Determine the (x, y) coordinate at the center of the cell enclosing the given text.  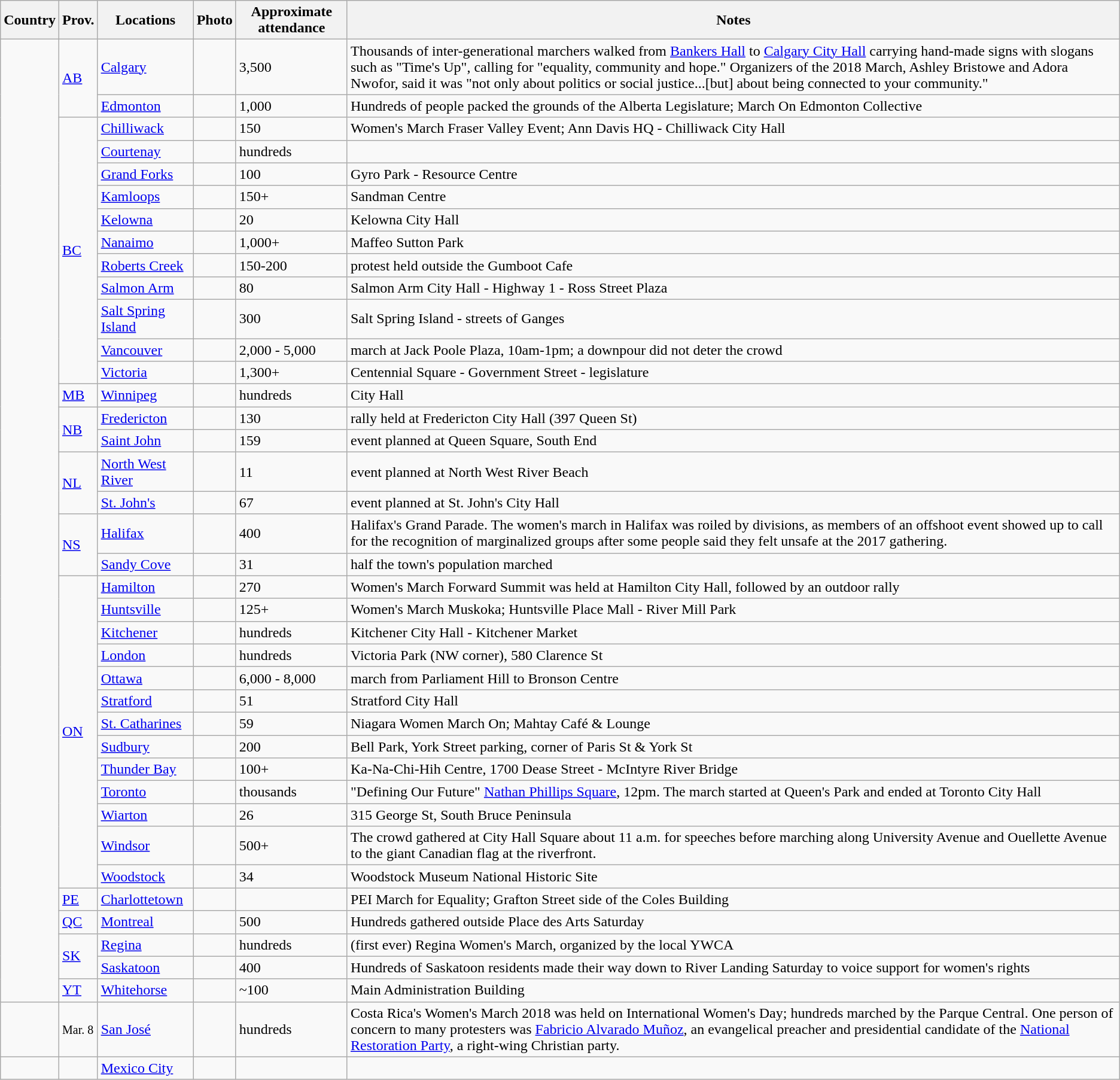
NL (78, 483)
150-200 (291, 265)
London (145, 655)
Main Administration Building (734, 990)
Kitchener City Hall - Kitchener Market (734, 632)
Roberts Creek (145, 265)
Kelowna City Hall (734, 220)
SK (78, 956)
Fredericton (145, 418)
Mar. 8 (78, 1029)
thousands (291, 792)
Sandman Centre (734, 197)
Ka-Na-Chi-Hih Centre, 1700 Dease Street - McIntyre River Bridge (734, 769)
Women's March Forward Summit was held at Hamilton City Hall, followed by an outdoor rally (734, 587)
2,000 - 5,000 (291, 350)
Prov. (78, 20)
Halifax (145, 534)
Huntsville (145, 610)
20 (291, 220)
Edmonton (145, 106)
(first ever) Regina Women's March, organized by the local YWCA (734, 945)
Niagara Women March On; Mahtay Café & Lounge (734, 723)
26 (291, 815)
150 (291, 129)
Vancouver (145, 350)
Chilliwack (145, 129)
rally held at Fredericton City Hall (397 Queen St) (734, 418)
San José (145, 1029)
St. John's (145, 503)
Winnipeg (145, 396)
Thunder Bay (145, 769)
AB (78, 78)
Charlottetown (145, 899)
Nanaimo (145, 242)
event planned at St. John's City Hall (734, 503)
NB (78, 430)
200 (291, 746)
Saint John (145, 441)
500 (291, 922)
1,300+ (291, 373)
Wiarton (145, 815)
Salt Spring Island - streets of Ganges (734, 318)
Salmon Arm City Hall - Highway 1 - Ross Street Plaza (734, 288)
Locations (145, 20)
North West River (145, 471)
270 (291, 587)
Gyro Park - Resource Centre (734, 174)
Maffeo Sutton Park (734, 242)
Approximate attendance (291, 20)
PE (78, 899)
Hundreds of people packed the grounds of the Alberta Legislature; March On Edmonton Collective (734, 106)
Victoria (145, 373)
event planned at North West River Beach (734, 471)
500+ (291, 846)
Saskatoon (145, 968)
1,000 (291, 106)
Country (30, 20)
QC (78, 922)
Hundreds of Saskatoon residents made their way down to River Landing Saturday to voice support for women's rights (734, 968)
130 (291, 418)
1,000+ (291, 242)
Kitchener (145, 632)
Regina (145, 945)
67 (291, 503)
half the town's population marched (734, 564)
6,000 - 8,000 (291, 678)
300 (291, 318)
City Hall (734, 396)
Kelowna (145, 220)
125+ (291, 610)
"Defining Our Future" Nathan Phillips Square, 12pm. The march started at Queen's Park and ended at Toronto City Hall (734, 792)
YT (78, 990)
MB (78, 396)
159 (291, 441)
march at Jack Poole Plaza, 10am-1pm; a downpour did not deter the crowd (734, 350)
Salmon Arm (145, 288)
Women's March Fraser Valley Event; Ann Davis HQ - Chilliwack City Hall (734, 129)
PEI March for Equality; Grafton Street side of the Coles Building (734, 899)
Bell Park, York Street parking, corner of Paris St & York St (734, 746)
Notes (734, 20)
34 (291, 877)
Hamilton (145, 587)
Woodstock (145, 877)
Women's March Muskoka; Huntsville Place Mall - River Mill Park (734, 610)
Grand Forks (145, 174)
march from Parliament Hill to Bronson Centre (734, 678)
51 (291, 701)
~100 (291, 990)
Centennial Square - Government Street - legislature (734, 373)
St. Catharines (145, 723)
Victoria Park (NW corner), 580 Clarence St (734, 655)
Mexico City (145, 1068)
Toronto (145, 792)
80 (291, 288)
315 George St, South Bruce Peninsula (734, 815)
100 (291, 174)
31 (291, 564)
Whitehorse (145, 990)
Montreal (145, 922)
Kamloops (145, 197)
Hundreds gathered outside Place des Arts Saturday (734, 922)
protest held outside the Gumboot Cafe (734, 265)
150+ (291, 197)
Photo (214, 20)
Salt Spring Island (145, 318)
Calgary (145, 67)
3,500 (291, 67)
event planned at Queen Square, South End (734, 441)
NS (78, 544)
ON (78, 732)
11 (291, 471)
Stratford City Hall (734, 701)
Courtenay (145, 151)
Sudbury (145, 746)
Woodstock Museum National Historic Site (734, 877)
Stratford (145, 701)
Ottawa (145, 678)
BC (78, 251)
100+ (291, 769)
Windsor (145, 846)
Sandy Cove (145, 564)
59 (291, 723)
